Find where the given text appears and provide that cell's center as [x, y] coordinate. 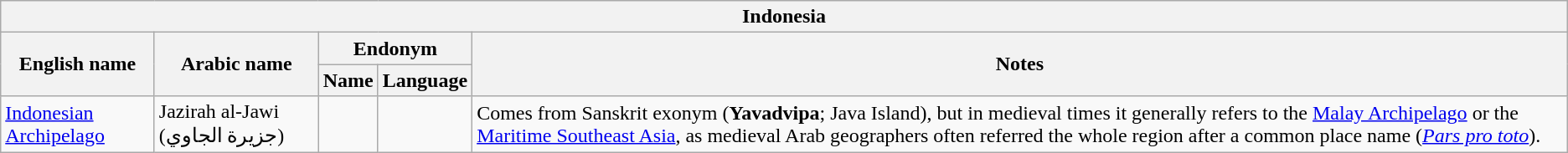
Notes [1020, 64]
Jazirah al-Jawi (جزيرة الجاوي) [236, 124]
Indonesia [784, 17]
Indonesian Archipelago [78, 124]
Name [348, 80]
Language [425, 80]
Endonym [395, 48]
Arabic name [236, 64]
English name [78, 64]
